Identify which cell holds the provided text, then report its (X, Y) central coordinate. 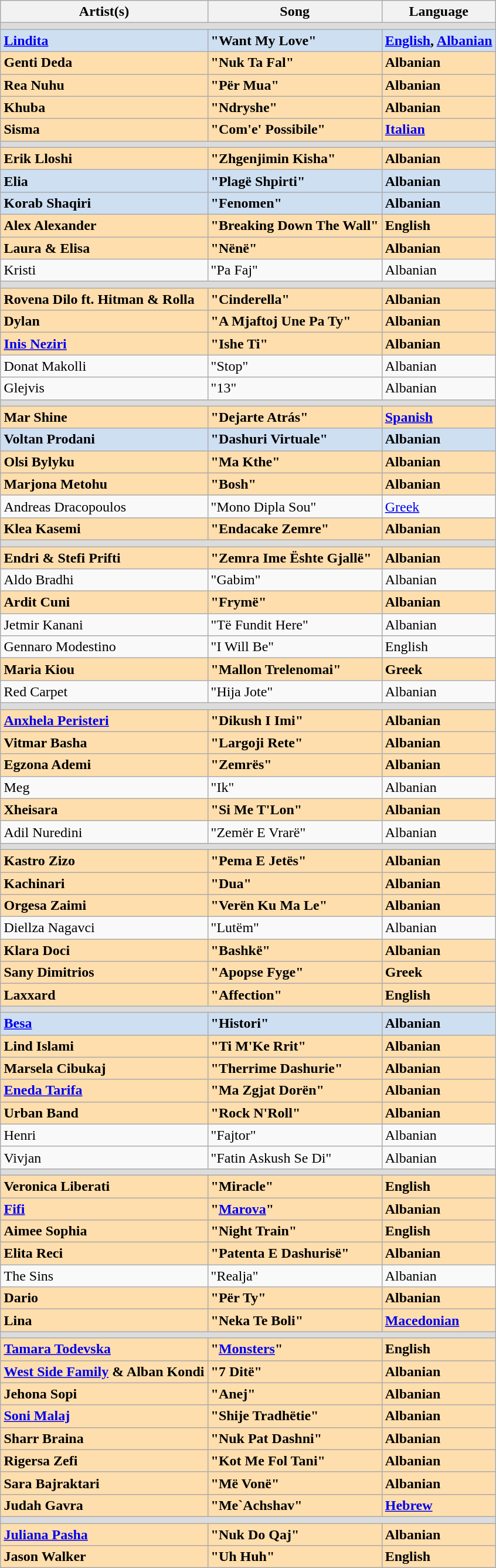
"Breaking Down The Wall" (294, 225)
"Night Train" (294, 1231)
"Com'e' Possibile" (294, 130)
Meg (104, 787)
"Plagë Shpirti" (294, 181)
Kastro Zizo (104, 861)
Sara Bajraktari (104, 1483)
"Ik" (294, 787)
"Dua" (294, 883)
"Dashuri Virtuale" (294, 439)
Red Carpet (104, 692)
Aimee Sophia (104, 1231)
Erik Lloshi (104, 158)
Genti Deda (104, 63)
"Bosh" (294, 484)
Lindita (104, 40)
"Si Me T'Lon" (294, 810)
"Apopse Fyge" (294, 973)
Gennaro Modestino (104, 647)
"Nuk Ta Fal" (294, 63)
Endri & Stefi Prifti (104, 558)
Rea Nuhu (104, 85)
Sisma (104, 130)
Rovena Dilo ft. Hitman & Rolla (104, 299)
"Nuk Do Qaj" (294, 1534)
Spanish (439, 417)
Marsela Cibukaj (104, 1068)
Maria Kiou (104, 669)
"Lutëm" (294, 928)
Kristi (104, 270)
Veronica Liberati (104, 1186)
Language (439, 12)
"I Will Be" (294, 647)
The Sins (104, 1276)
Judah Gavra (104, 1505)
Olsi Bylyku (104, 462)
Sany Dimitrios (104, 973)
Klea Kasemi (104, 529)
"Fenomen" (294, 203)
Marjona Metohu (104, 484)
Rigersa Zefi (104, 1461)
"Patenta E Dashurisë" (294, 1254)
"Realja" (294, 1276)
Donat Makolli (104, 366)
Jehona Sopi (104, 1394)
Mar Shine (104, 417)
Laura & Elisa (104, 248)
"Rock N'Roll" (294, 1113)
"Zemrës" (294, 765)
Tamara Todevska (104, 1349)
"Anej" (294, 1394)
Jetmir Kanani (104, 625)
"Uh Huh" (294, 1557)
"Bashkë" (294, 950)
"A Mjaftoj Une Pa Ty" (294, 321)
Eneda Tarifa (104, 1091)
"Affection" (294, 995)
"Nuk Pat Dashni" (294, 1438)
Egzona Ademi (104, 765)
"Ishe Ti" (294, 344)
"Miracle" (294, 1186)
Song (294, 12)
"Neka Te Boli" (294, 1320)
Voltan Prodani (104, 439)
Vivjan (104, 1157)
Lind Islami (104, 1046)
Vitmar Basha (104, 743)
"Cinderella" (294, 299)
Kachinari (104, 883)
Juliana Pasha (104, 1534)
Dario (104, 1298)
"Fajtor" (294, 1135)
Laxxard (104, 995)
"Stop" (294, 366)
Klara Doci (104, 950)
"Më Vonë" (294, 1483)
"Nënë" (294, 248)
Henri (104, 1135)
Elita Reci (104, 1254)
"Monsters" (294, 1349)
Andreas Dracopoulos (104, 506)
"Histori" (294, 1024)
"Mallon Trelenomai" (294, 669)
"Mono Dipla Sou" (294, 506)
"Shije Tradhëtie" (294, 1416)
"Kot Me Fol Tani" (294, 1461)
Aldo Bradhi (104, 580)
"7 Ditë" (294, 1371)
"Zhgenjimin Kisha" (294, 158)
English, Albanian (439, 40)
Glejvis (104, 388)
"Want My Love" (294, 40)
Besa (104, 1024)
"Marova" (294, 1209)
Orgesa Zaimi (104, 906)
"Ma Zgjat Dorën" (294, 1091)
"Pa Faj" (294, 270)
"Të Fundit Here" (294, 625)
Dylan (104, 321)
Artist(s) (104, 12)
Elia (104, 181)
"Fatin Askush Se Di" (294, 1157)
"Gabim" (294, 580)
"Verën Ku Ma Le" (294, 906)
"Endacake Zemre" (294, 529)
"Ma Kthe" (294, 462)
"Ti M'Ke Rrit" (294, 1046)
West Side Family & Alban Kondi (104, 1371)
"Hija Jote" (294, 692)
"Zemër E Vrarë" (294, 832)
"Dikush I Imi" (294, 720)
Fifi (104, 1209)
"Me`Achshav" (294, 1505)
"Pema E Jetës" (294, 861)
"Largoji Rete" (294, 743)
"Për Mua" (294, 85)
"Dejarte Atrás" (294, 417)
Diellza Nagavci (104, 928)
Soni Malaj (104, 1416)
Jason Walker (104, 1557)
"Therrime Dashurie" (294, 1068)
Urban Band (104, 1113)
Hebrew (439, 1505)
Sharr Braina (104, 1438)
Ardit Cuni (104, 602)
"Zemra Ime Ështe Gjallë" (294, 558)
"Ndryshe" (294, 107)
Inis Neziri (104, 344)
Italian (439, 130)
"Për Ty" (294, 1298)
Adil Nuredini (104, 832)
Macedonian (439, 1320)
Alex Alexander (104, 225)
Lina (104, 1320)
Korab Shaqiri (104, 203)
"Frymë" (294, 602)
Anxhela Peristeri (104, 720)
Khuba (104, 107)
Xheisara (104, 810)
"13" (294, 388)
